Detect which cell encompasses the target text, then output its [x, y] center coordinate. 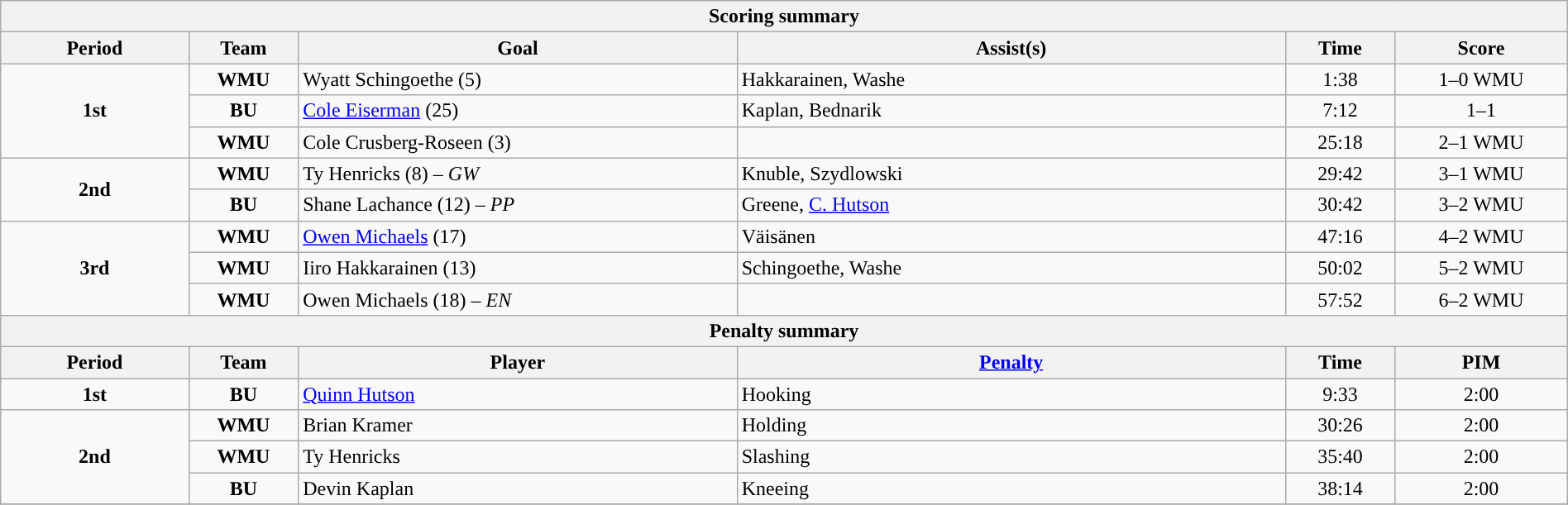
6–2 WMU [1481, 299]
Iiro Hakkarainen (13) [518, 268]
Väisänen [1011, 236]
4–2 WMU [1481, 236]
30:42 [1340, 205]
Brian Kramer [518, 426]
Scoring summary [784, 17]
30:26 [1340, 426]
Player [518, 362]
Holding [1011, 426]
35:40 [1340, 457]
Kneeing [1011, 488]
Shane Lachance (12) – PP [518, 205]
9:33 [1340, 394]
1–0 WMU [1481, 79]
5–2 WMU [1481, 268]
7:12 [1340, 111]
Slashing [1011, 457]
Assist(s) [1011, 48]
57:52 [1340, 299]
25:18 [1340, 142]
Ty Henricks [518, 457]
29:42 [1340, 174]
Hooking [1011, 394]
2–1 WMU [1481, 142]
Knuble, Szydlowski [1011, 174]
Goal [518, 48]
Cole Eiserman (25) [518, 111]
Score [1481, 48]
Schingoethe, Washe [1011, 268]
Cole Crusberg-Roseen (3) [518, 142]
PIM [1481, 362]
3–1 WMU [1481, 174]
Ty Henricks (8) – GW [518, 174]
50:02 [1340, 268]
Quinn Hutson [518, 394]
Devin Kaplan [518, 488]
Owen Michaels (18) – EN [518, 299]
Penalty summary [784, 331]
Hakkarainen, Washe [1011, 79]
1:38 [1340, 79]
3–2 WMU [1481, 205]
Owen Michaels (17) [518, 236]
Wyatt Schingoethe (5) [518, 79]
Kaplan, Bednarik [1011, 111]
38:14 [1340, 488]
Greene, C. Hutson [1011, 205]
1–1 [1481, 111]
47:16 [1340, 236]
3rd [94, 268]
Penalty [1011, 362]
